Extract the [x, y] coordinate from the center of the cell holding the provided text.  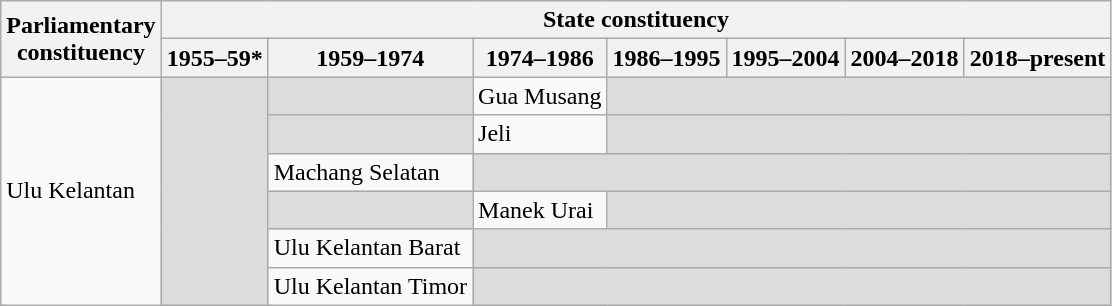
Manek Urai [540, 210]
State constituency [636, 20]
Ulu Kelantan [81, 191]
Ulu Kelantan Barat [370, 248]
Gua Musang [540, 96]
Jeli [540, 134]
1995–2004 [786, 58]
2004–2018 [904, 58]
1986–1995 [666, 58]
1959–1974 [370, 58]
Parliamentaryconstituency [81, 39]
2018–present [1038, 58]
Machang Selatan [370, 172]
1955–59* [214, 58]
Ulu Kelantan Timor [370, 286]
1974–1986 [540, 58]
